Locate the cell with the specified text and output its [X, Y] center coordinate. 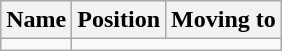
Position [119, 20]
Name [36, 20]
Moving to [224, 20]
